Find where the given text appears and provide that cell's center as (x, y) coordinate. 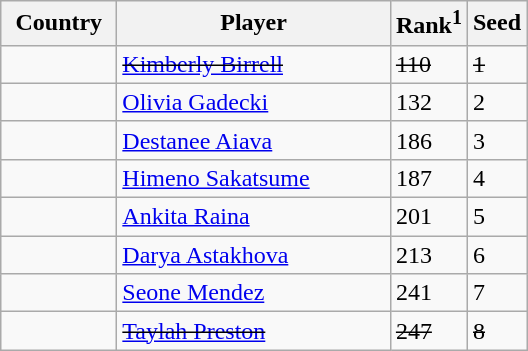
7 (496, 293)
Seone Mendez (254, 293)
201 (428, 217)
2 (496, 102)
Himeno Sakatsume (254, 178)
3 (496, 140)
Olivia Gadecki (254, 102)
110 (428, 64)
Destanee Aiava (254, 140)
Kimberly Birrell (254, 64)
Taylah Preston (254, 331)
132 (428, 102)
4 (496, 178)
186 (428, 140)
247 (428, 331)
Darya Astakhova (254, 255)
Rank1 (428, 24)
5 (496, 217)
Country (59, 24)
Player (254, 24)
Seed (496, 24)
241 (428, 293)
6 (496, 255)
213 (428, 255)
Ankita Raina (254, 217)
187 (428, 178)
8 (496, 331)
1 (496, 64)
